Scan for the cell matching the given text and deliver its [X, Y] coordinate at center. 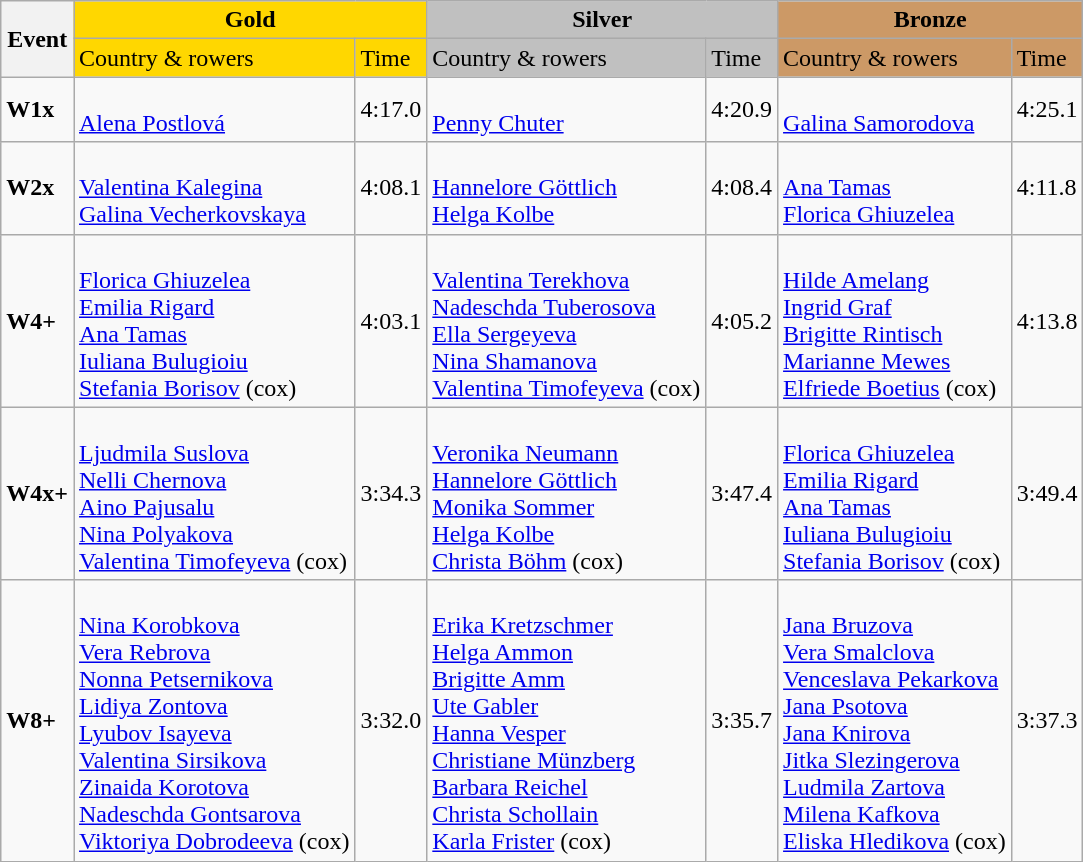
Silver [602, 20]
4:08.4 [742, 188]
Ljudmila Suslova Nelli Chernova Aino Pajusalu Nina Polyakova Valentina Timofeyeva (cox) [215, 494]
3:35.7 [742, 720]
Veronika Neumann Hannelore Göttlich Monika Sommer Helga Kolbe Christa Böhm (cox) [566, 494]
4:20.9 [742, 110]
3:49.4 [1047, 494]
4:25.1 [1047, 110]
Penny Chuter [566, 110]
W4+ [38, 320]
Galina Samorodova [895, 110]
Ana Tamas Florica Ghiuzelea [895, 188]
3:37.3 [1047, 720]
Bronze [930, 20]
Valentina Terekhova Nadeschda Tuberosova Ella Sergeyeva Nina Shamanova Valentina Timofeyeva (cox) [566, 320]
Erika Kretzschmer Helga Ammon Brigitte Amm Ute Gabler Hanna Vesper Christiane Münzberg Barbara Reichel Christa Schollain Karla Frister (cox) [566, 720]
4:11.8 [1047, 188]
Alena Postlová [215, 110]
Hannelore Göttlich Helga Kolbe [566, 188]
Hilde Amelang Ingrid Graf Brigitte Rintisch Marianne Mewes Elfriede Boetius (cox) [895, 320]
3:32.0 [391, 720]
W2x [38, 188]
4:08.1 [391, 188]
4:03.1 [391, 320]
Valentina Kalegina Galina Vecherkovskaya [215, 188]
Event [38, 39]
W1x [38, 110]
Jana Bruzova Vera Smalclova Venceslava Pekarkova Jana Psotova Jana Knirova Jitka Slezingerova Ludmila Zartova Milena Kafkova Eliska Hledikova (cox) [895, 720]
Gold [250, 20]
W4x+ [38, 494]
3:47.4 [742, 494]
4:17.0 [391, 110]
3:34.3 [391, 494]
W8+ [38, 720]
4:05.2 [742, 320]
4:13.8 [1047, 320]
